Locate the cell with the specified text and output its [x, y] center coordinate. 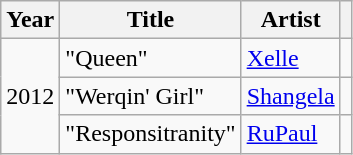
"Werqin' Girl" [150, 96]
Title [150, 20]
Xelle [290, 58]
"Queen" [150, 58]
RuPaul [290, 134]
Year [30, 20]
Artist [290, 20]
"Responsitranity" [150, 134]
Shangela [290, 96]
2012 [30, 96]
